Pinpoint the cell where the given text exists, returning its [X, Y] midpoint coordinate. 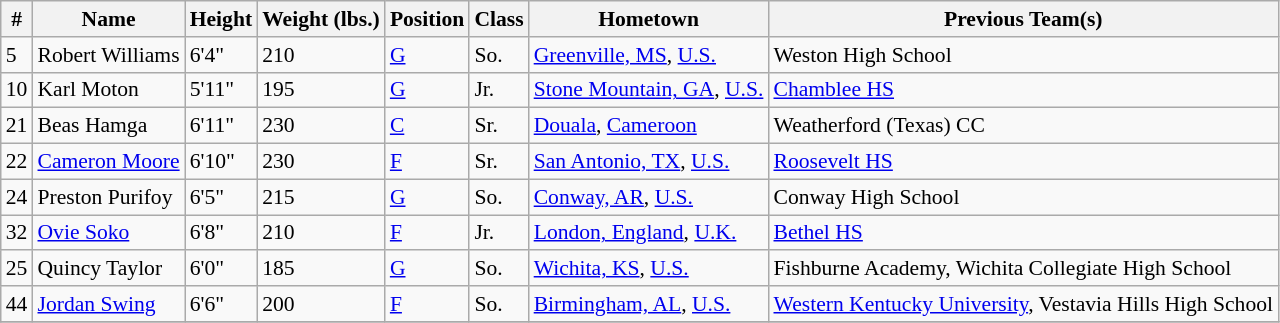
44 [17, 304]
Birmingham, AL, U.S. [649, 304]
Greenville, MS, U.S. [649, 55]
Stone Mountain, GA, U.S. [649, 90]
Conway, AR, U.S. [649, 197]
Height [221, 19]
10 [17, 90]
Douala, Cameroon [649, 126]
Weight (lbs.) [321, 19]
6'11" [221, 126]
5'11" [221, 90]
Class [498, 19]
32 [17, 233]
Name [108, 19]
6'10" [221, 162]
Roosevelt HS [1023, 162]
Chamblee HS [1023, 90]
London, England, U.K. [649, 233]
Position [427, 19]
5 [17, 55]
Weatherford (Texas) CC [1023, 126]
215 [321, 197]
Western Kentucky University, Vestavia Hills High School [1023, 304]
Previous Team(s) [1023, 19]
Wichita, KS, U.S. [649, 269]
Bethel HS [1023, 233]
# [17, 19]
Preston Purifoy [108, 197]
Jordan Swing [108, 304]
Conway High School [1023, 197]
Karl Moton [108, 90]
6'5" [221, 197]
6'4" [221, 55]
Beas Hamga [108, 126]
Cameron Moore [108, 162]
200 [321, 304]
25 [17, 269]
6'8" [221, 233]
24 [17, 197]
Quincy Taylor [108, 269]
Robert Williams [108, 55]
6'0" [221, 269]
Weston High School [1023, 55]
21 [17, 126]
6'6" [221, 304]
Ovie Soko [108, 233]
195 [321, 90]
Hometown [649, 19]
C [427, 126]
Fishburne Academy, Wichita Collegiate High School [1023, 269]
185 [321, 269]
San Antonio, TX, U.S. [649, 162]
22 [17, 162]
